Provide the (X, Y) coordinate of the cell's center where the given text is located.  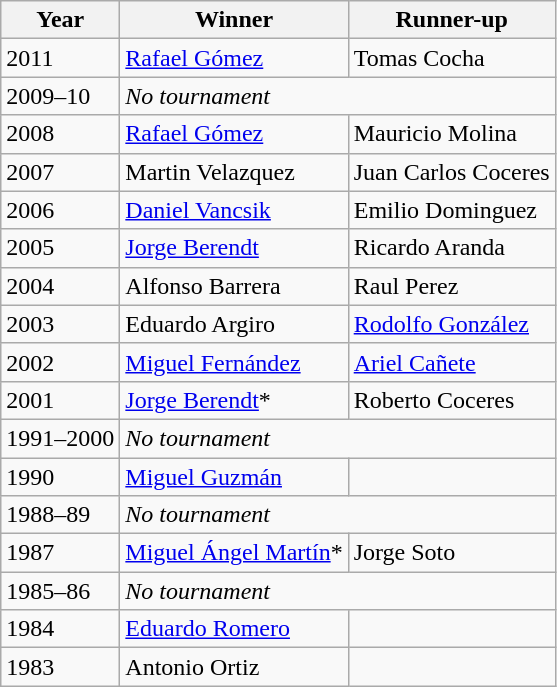
Juan Carlos Coceres (452, 172)
Jorge Berendt* (234, 400)
Tomas Cocha (452, 58)
Ricardo Aranda (452, 248)
Miguel Guzmán (234, 477)
2008 (60, 134)
2009–10 (60, 96)
Runner-up (452, 20)
Mauricio Molina (452, 134)
1987 (60, 553)
Raul Perez (452, 286)
Eduardo Argiro (234, 324)
Emilio Dominguez (452, 210)
2005 (60, 248)
1990 (60, 477)
2003 (60, 324)
Miguel Ángel Martín* (234, 553)
2004 (60, 286)
1991–2000 (60, 438)
Daniel Vancsik (234, 210)
2001 (60, 400)
1983 (60, 667)
Antonio Ortiz (234, 667)
Miguel Fernández (234, 362)
1984 (60, 629)
Alfonso Barrera (234, 286)
1985–86 (60, 591)
Eduardo Romero (234, 629)
Roberto Coceres (452, 400)
2011 (60, 58)
2006 (60, 210)
Ariel Cañete (452, 362)
2007 (60, 172)
Jorge Berendt (234, 248)
Year (60, 20)
Winner (234, 20)
Jorge Soto (452, 553)
2002 (60, 362)
Martin Velazquez (234, 172)
Rodolfo González (452, 324)
1988–89 (60, 515)
